Return (x, y) of the center of cell containing provided text 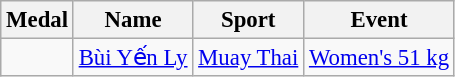
Event (380, 20)
Bùi Yến Ly (132, 58)
Sport (248, 20)
Name (132, 20)
Women's 51 kg (380, 58)
Muay Thai (248, 58)
Medal (38, 20)
